Search for the cell housing the specified text and yield its (x, y) center coordinate. 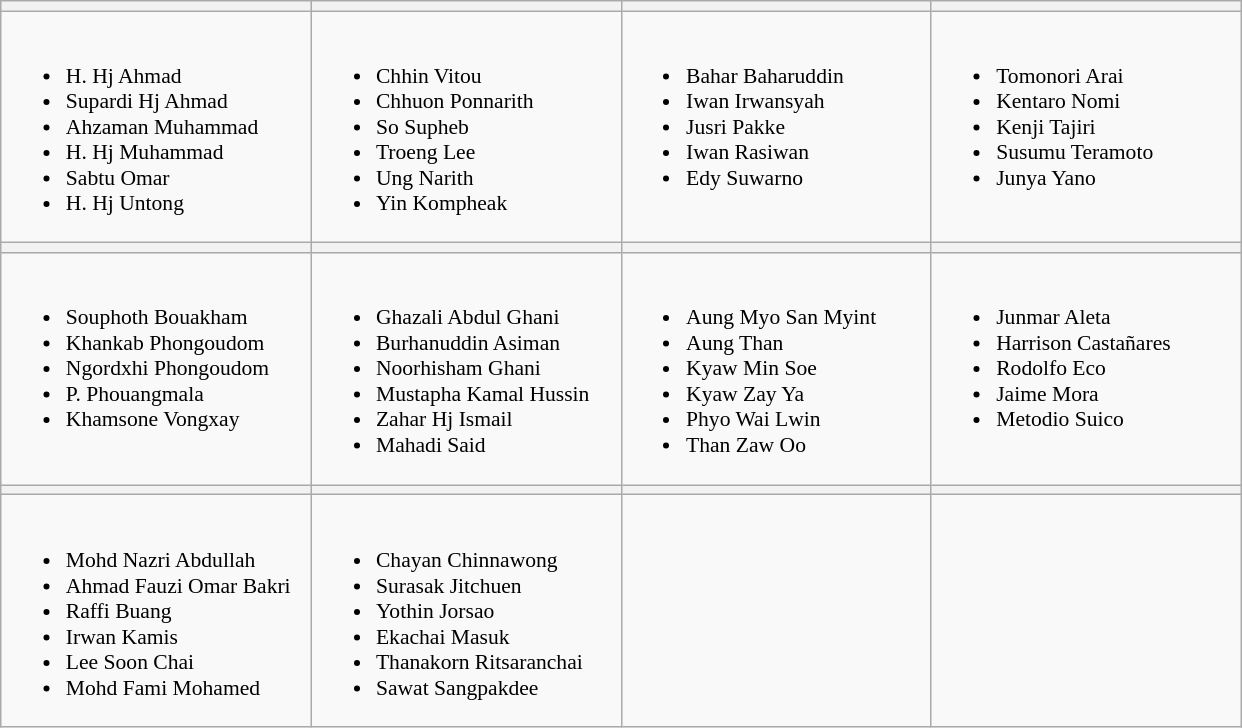
Aung Myo San MyintAung ThanKyaw Min SoeKyaw Zay YaPhyo Wai LwinThan Zaw Oo (776, 369)
Chayan ChinnawongSurasak JitchuenYothin JorsaoEkachai MasukThanakorn RitsaranchaiSawat Sangpakdee (466, 611)
H. Hj AhmadSupardi Hj AhmadAhzaman MuhammadH. Hj MuhammadSabtu OmarH. Hj Untong (156, 127)
Ghazali Abdul GhaniBurhanuddin AsimanNoorhisham GhaniMustapha Kamal HussinZahar Hj IsmailMahadi Said (466, 369)
Mohd Nazri AbdullahAhmad Fauzi Omar BakriRaffi BuangIrwan KamisLee Soon ChaiMohd Fami Mohamed (156, 611)
Souphoth BouakhamKhankab PhongoudomNgordxhi PhongoudomP. PhouangmalaKhamsone Vongxay (156, 369)
Junmar AletaHarrison CastañaresRodolfo EcoJaime MoraMetodio Suico (1086, 369)
Chhin VitouChhuon PonnarithSo SuphebTroeng LeeUng NarithYin Kompheak (466, 127)
Bahar BaharuddinIwan IrwansyahJusri PakkeIwan RasiwanEdy Suwarno (776, 127)
Tomonori AraiKentaro NomiKenji TajiriSusumu TeramotoJunya Yano (1086, 127)
